Output the (x, y) coordinate of the center of the cell containing the given text.  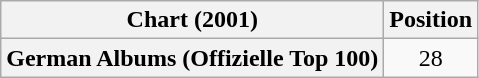
28 (431, 58)
Chart (2001) (192, 20)
Position (431, 20)
German Albums (Offizielle Top 100) (192, 58)
